Identify which cell holds the provided text, then report its [X, Y] central coordinate. 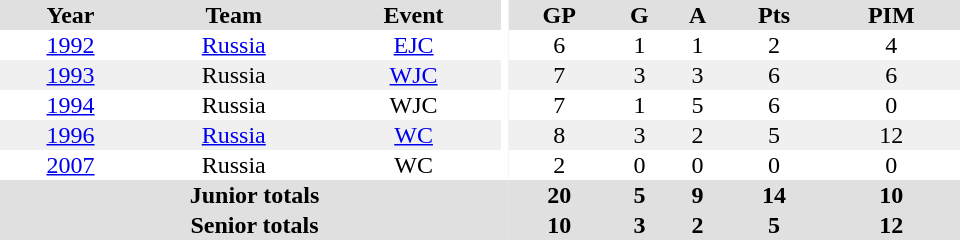
1993 [70, 75]
14 [774, 195]
A [697, 15]
1992 [70, 45]
Junior totals [254, 195]
20 [559, 195]
Team [234, 15]
8 [559, 135]
4 [892, 45]
Year [70, 15]
PIM [892, 15]
Senior totals [254, 225]
EJC [413, 45]
9 [697, 195]
Event [413, 15]
1996 [70, 135]
Pts [774, 15]
1994 [70, 105]
GP [559, 15]
G [639, 15]
2007 [70, 165]
